Return the [X, Y] coordinate for the center point of the cell that contains the specified text.  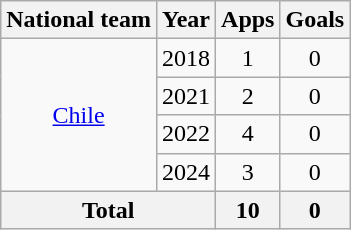
2018 [186, 58]
Total [108, 210]
3 [248, 172]
Goals [315, 20]
2021 [186, 96]
10 [248, 210]
1 [248, 58]
Apps [248, 20]
2024 [186, 172]
National team [79, 20]
2 [248, 96]
Chile [79, 115]
4 [248, 134]
Year [186, 20]
2022 [186, 134]
